Return the (x, y) coordinate for the center point of the cell that contains the specified text.  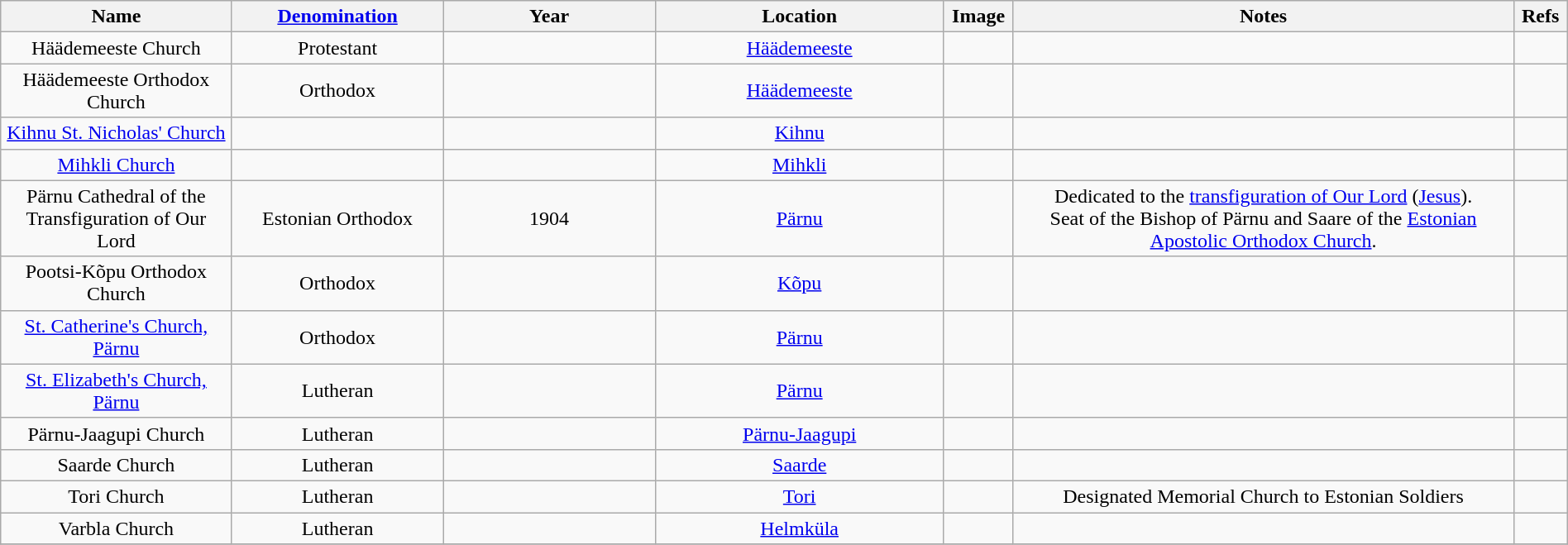
Kihnu (799, 133)
Tori (799, 496)
Image (978, 17)
Kihnu St. Nicholas' Church (116, 133)
St. Catherine's Church, Pärnu (116, 337)
Saarde Church (116, 465)
Protestant (337, 48)
Pärnu Cathedral of the Transfiguration of Our Lord (116, 218)
Pootsi-Kõpu Orthodox Church (116, 283)
Location (799, 17)
Tori Church (116, 496)
Häädemeeste Church (116, 48)
Designated Memorial Church to Estonian Soldiers (1264, 496)
Saarde (799, 465)
Refs (1540, 17)
1904 (549, 218)
Dedicated to the transfiguration of Our Lord (Jesus).Seat of the Bishop of Pärnu and Saare of the Estonian Apostolic Orthodox Church. (1264, 218)
Mihkli (799, 165)
Estonian Orthodox (337, 218)
Pärnu-Jaagupi Church (116, 433)
Häädemeeste Orthodox Church (116, 91)
Kõpu (799, 283)
Notes (1264, 17)
Mihkli Church (116, 165)
Year (549, 17)
St. Elizabeth's Church, Pärnu (116, 390)
Varbla Church (116, 528)
Pärnu-Jaagupi (799, 433)
Helmküla (799, 528)
Name (116, 17)
Denomination (337, 17)
